Determine the [x, y] coordinate at the center of the cell enclosing the given text.  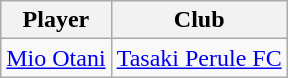
Player [56, 20]
Mio Otani [56, 58]
Club [199, 20]
Tasaki Perule FC [199, 58]
